Return [x, y] of the center of cell containing provided text 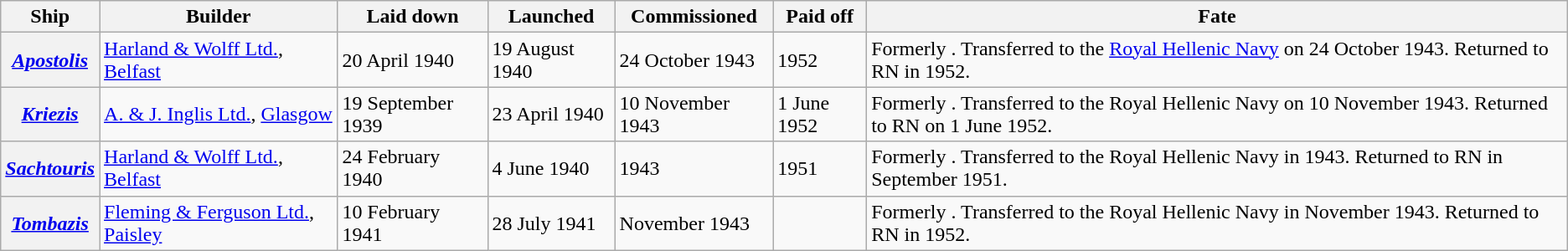
19 August 1940 [551, 60]
24 February 1940 [412, 169]
Launched [551, 17]
Apostolis [50, 60]
Tombazis [50, 223]
1951 [820, 169]
Paid off [820, 17]
Laid down [412, 17]
20 April 1940 [412, 60]
Commissioned [694, 17]
4 June 1940 [551, 169]
Kriezis [50, 114]
Formerly . Transferred to the Royal Hellenic Navy on 10 November 1943. Returned to RN on 1 June 1952. [1218, 114]
Builder [219, 17]
10 November 1943 [694, 114]
1943 [694, 169]
Fate [1218, 17]
24 October 1943 [694, 60]
28 July 1941 [551, 223]
1 June 1952 [820, 114]
23 April 1940 [551, 114]
Formerly . Transferred to the Royal Hellenic Navy in November 1943. Returned to RN in 1952. [1218, 223]
A. & J. Inglis Ltd., Glasgow [219, 114]
Formerly . Transferred to the Royal Hellenic Navy on 24 October 1943. Returned to RN in 1952. [1218, 60]
November 1943 [694, 223]
Sachtouris [50, 169]
Fleming & Ferguson Ltd., Paisley [219, 223]
19 September 1939 [412, 114]
Ship [50, 17]
10 February 1941 [412, 223]
Formerly . Transferred to the Royal Hellenic Navy in 1943. Returned to RN in September 1951. [1218, 169]
1952 [820, 60]
